Return (X, Y) of the center of cell containing provided text 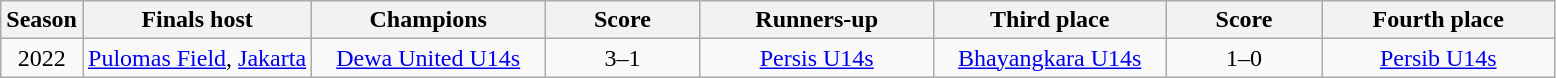
2022 (42, 58)
Season (42, 20)
Bhayangkara U14s (1050, 58)
3–1 (622, 58)
Champions (428, 20)
Finals host (198, 20)
Runners-up (816, 20)
Fourth place (1438, 20)
Persib U14s (1438, 58)
Dewa United U14s (428, 58)
Persis U14s (816, 58)
Pulomas Field, Jakarta (198, 58)
Third place (1050, 20)
1–0 (1244, 58)
